Determine the (x, y) coordinate at the center of the cell enclosing the given text.  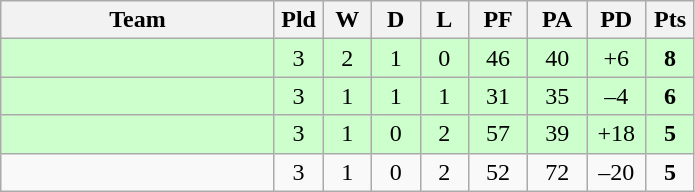
+6 (616, 58)
35 (558, 96)
L (444, 20)
8 (670, 58)
31 (498, 96)
Pld (298, 20)
–4 (616, 96)
39 (558, 134)
W (348, 20)
–20 (616, 172)
46 (498, 58)
40 (558, 58)
Pts (670, 20)
52 (498, 172)
72 (558, 172)
+18 (616, 134)
PF (498, 20)
D (396, 20)
PA (558, 20)
PD (616, 20)
Team (138, 20)
6 (670, 96)
57 (498, 134)
